Detect which cell encompasses the target text, then output its [X, Y] center coordinate. 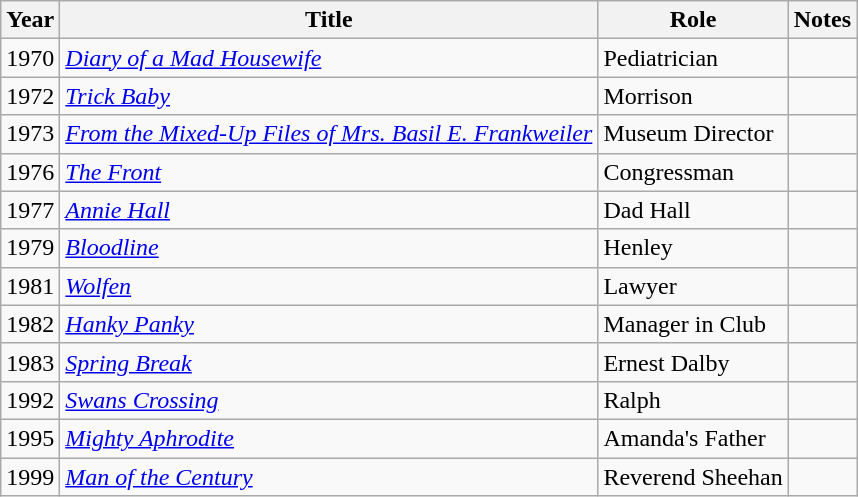
Manager in Club [693, 324]
Lawyer [693, 286]
Reverend Sheehan [693, 477]
The Front [329, 172]
1995 [30, 438]
Pediatrician [693, 58]
Amanda's Father [693, 438]
1999 [30, 477]
Role [693, 20]
1992 [30, 400]
1976 [30, 172]
Morrison [693, 96]
Trick Baby [329, 96]
Ralph [693, 400]
1970 [30, 58]
Dad Hall [693, 210]
From the Mixed-Up Files of Mrs. Basil E. Frankweiler [329, 134]
Notes [822, 20]
Annie Hall [329, 210]
Year [30, 20]
Wolfen [329, 286]
Spring Break [329, 362]
Henley [693, 248]
Title [329, 20]
1973 [30, 134]
1982 [30, 324]
1981 [30, 286]
Swans Crossing [329, 400]
Diary of a Mad Housewife [329, 58]
Man of the Century [329, 477]
Bloodline [329, 248]
1977 [30, 210]
Hanky Panky [329, 324]
Museum Director [693, 134]
Congressman [693, 172]
Mighty Aphrodite [329, 438]
1983 [30, 362]
Ernest Dalby [693, 362]
1972 [30, 96]
1979 [30, 248]
